Locate the cell with the specified text and output its (x, y) center coordinate. 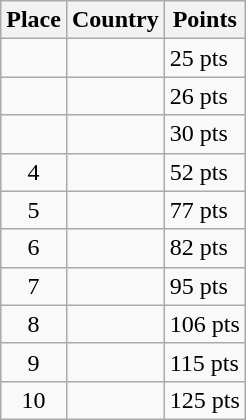
Country (115, 20)
4 (34, 172)
125 pts (204, 400)
5 (34, 210)
106 pts (204, 324)
95 pts (204, 286)
9 (34, 362)
6 (34, 248)
115 pts (204, 362)
82 pts (204, 248)
26 pts (204, 96)
77 pts (204, 210)
8 (34, 324)
7 (34, 286)
Points (204, 20)
Place (34, 20)
25 pts (204, 58)
10 (34, 400)
52 pts (204, 172)
30 pts (204, 134)
